Return [x, y] of the center of cell containing provided text 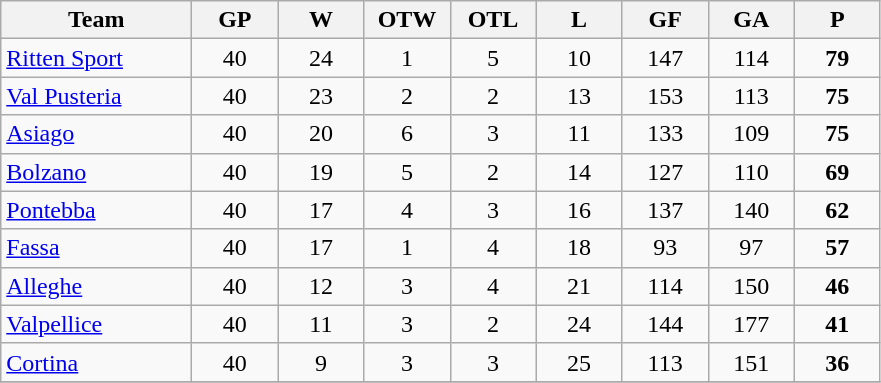
10 [579, 58]
109 [751, 134]
GA [751, 20]
GP [235, 20]
151 [751, 362]
OTL [493, 20]
110 [751, 172]
GF [665, 20]
127 [665, 172]
Val Pusteria [96, 96]
OTW [407, 20]
177 [751, 324]
147 [665, 58]
Asiago [96, 134]
6 [407, 134]
69 [837, 172]
25 [579, 362]
62 [837, 210]
P [837, 20]
9 [321, 362]
97 [751, 248]
18 [579, 248]
36 [837, 362]
41 [837, 324]
Fassa [96, 248]
133 [665, 134]
21 [579, 286]
137 [665, 210]
14 [579, 172]
93 [665, 248]
23 [321, 96]
Bolzano [96, 172]
57 [837, 248]
Alleghe [96, 286]
Cortina [96, 362]
150 [751, 286]
Pontebba [96, 210]
Team [96, 20]
12 [321, 286]
144 [665, 324]
16 [579, 210]
140 [751, 210]
Ritten Sport [96, 58]
W [321, 20]
13 [579, 96]
153 [665, 96]
19 [321, 172]
Valpellice [96, 324]
46 [837, 286]
L [579, 20]
79 [837, 58]
20 [321, 134]
